Search for the cell housing the specified text and yield its [X, Y] center coordinate. 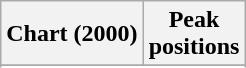
Peakpositions [194, 34]
Chart (2000) [72, 34]
